Return (x, y) of the center of cell containing provided text 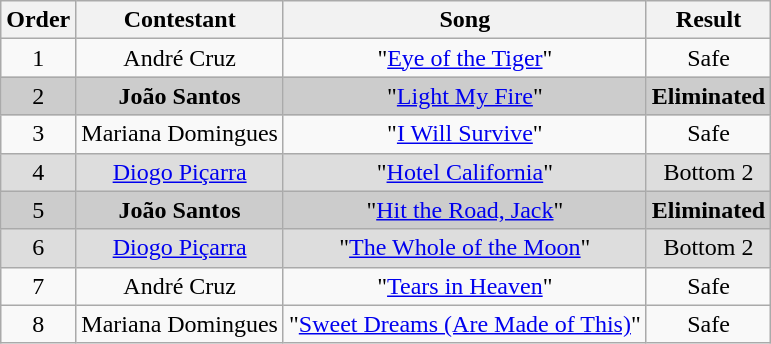
Contestant (180, 20)
1 (38, 58)
4 (38, 172)
"Light My Fire" (464, 96)
3 (38, 134)
5 (38, 210)
"Hotel California" (464, 172)
"Eye of the Tiger" (464, 58)
7 (38, 286)
2 (38, 96)
"The Whole of the Moon" (464, 248)
8 (38, 324)
"Hit the Road, Jack" (464, 210)
6 (38, 248)
Order (38, 20)
"I Will Survive" (464, 134)
"Tears in Heaven" (464, 286)
"Sweet Dreams (Are Made of This)" (464, 324)
Song (464, 20)
Result (708, 20)
